From the cell containing the given text, extract its center point as [x, y] coordinate. 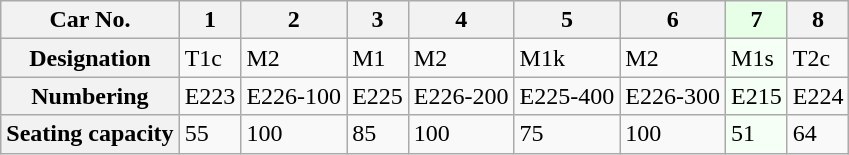
51 [757, 134]
Numbering [90, 96]
Seating capacity [90, 134]
64 [818, 134]
E225-400 [567, 96]
E226-100 [294, 96]
1 [210, 20]
55 [210, 134]
Designation [90, 58]
2 [294, 20]
T1c [210, 58]
E224 [818, 96]
5 [567, 20]
Car No. [90, 20]
M1k [567, 58]
M1 [378, 58]
E226-300 [673, 96]
8 [818, 20]
6 [673, 20]
M1s [757, 58]
3 [378, 20]
7 [757, 20]
E225 [378, 96]
75 [567, 134]
85 [378, 134]
T2c [818, 58]
E223 [210, 96]
4 [461, 20]
E226-200 [461, 96]
E215 [757, 96]
